For the text-containing cell, return its midpoint in [x, y] coordinate format. 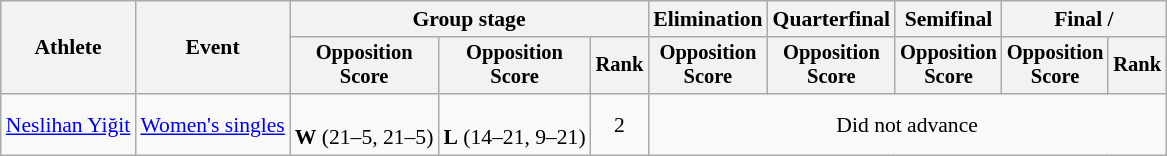
Event [212, 48]
L (14–21, 9–21) [514, 124]
Athlete [68, 48]
Elimination [708, 19]
Neslihan Yiğit [68, 124]
Women's singles [212, 124]
Quarterfinal [832, 19]
2 [620, 124]
Semifinal [948, 19]
W (21–5, 21–5) [364, 124]
Final / [1084, 19]
Did not advance [907, 124]
Group stage [469, 19]
